Identify which cell holds the provided text, then report its (x, y) central coordinate. 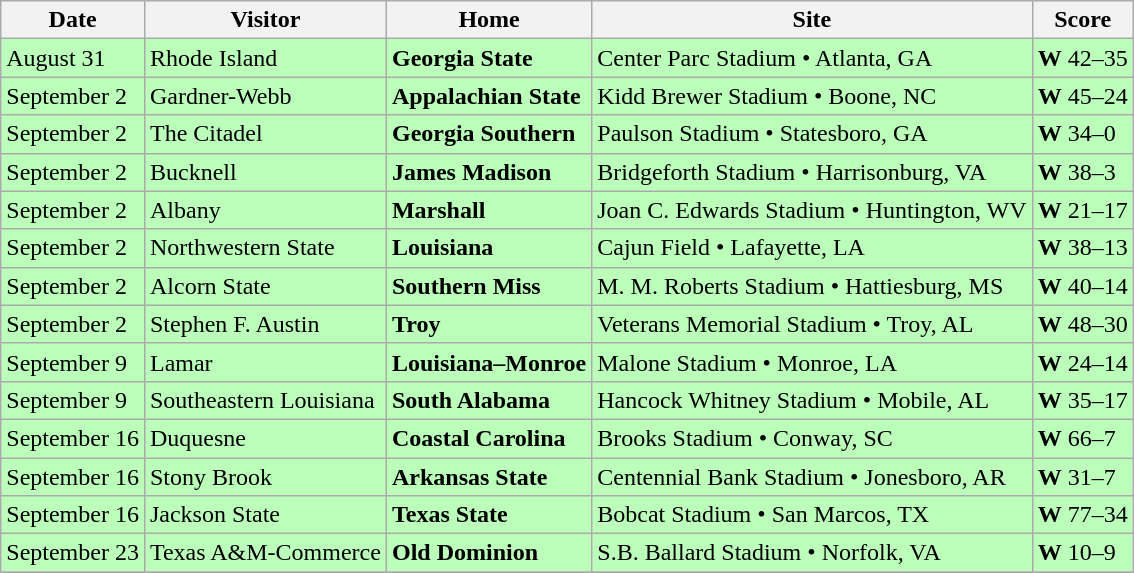
Malone Stadium • Monroe, LA (812, 362)
Bridgeforth Stadium • Harrisonburg, VA (812, 172)
W 48–30 (1082, 324)
W 40–14 (1082, 286)
Stony Brook (265, 477)
W 38–13 (1082, 248)
Hancock Whitney Stadium • Mobile, AL (812, 400)
Visitor (265, 20)
Brooks Stadium • Conway, SC (812, 438)
Southeastern Louisiana (265, 400)
W 35–17 (1082, 400)
Jackson State (265, 515)
Bobcat Stadium • San Marcos, TX (812, 515)
Texas State (488, 515)
W 38–3 (1082, 172)
Marshall (488, 210)
Coastal Carolina (488, 438)
Center Parc Stadium • Atlanta, GA (812, 58)
Louisiana–Monroe (488, 362)
W 66–7 (1082, 438)
Bucknell (265, 172)
Gardner-Webb (265, 96)
Date (73, 20)
Site (812, 20)
Northwestern State (265, 248)
James Madison (488, 172)
Appalachian State (488, 96)
Duquesne (265, 438)
Louisiana (488, 248)
Stephen F. Austin (265, 324)
Cajun Field • Lafayette, LA (812, 248)
Alcorn State (265, 286)
S.B. Ballard Stadium • Norfolk, VA (812, 553)
Paulson Stadium • Statesboro, GA (812, 134)
Albany (265, 210)
W 45–24 (1082, 96)
Kidd Brewer Stadium • Boone, NC (812, 96)
Joan C. Edwards Stadium • Huntington, WV (812, 210)
Southern Miss (488, 286)
W 10–9 (1082, 553)
Georgia Southern (488, 134)
South Alabama (488, 400)
Home (488, 20)
M. M. Roberts Stadium • Hattiesburg, MS (812, 286)
Veterans Memorial Stadium • Troy, AL (812, 324)
Rhode Island (265, 58)
Arkansas State (488, 477)
Texas A&M-Commerce (265, 553)
W 24–14 (1082, 362)
Score (1082, 20)
The Citadel (265, 134)
W 34–0 (1082, 134)
Lamar (265, 362)
Troy (488, 324)
W 31–7 (1082, 477)
W 77–34 (1082, 515)
W 42–35 (1082, 58)
Old Dominion (488, 553)
August 31 (73, 58)
September 23 (73, 553)
Centennial Bank Stadium • Jonesboro, AR (812, 477)
Georgia State (488, 58)
W 21–17 (1082, 210)
